Output the [x, y] coordinate of the center of the cell containing the given text.  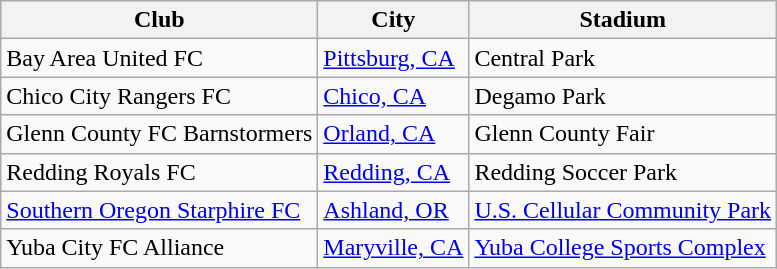
Pittsburg, CA [394, 58]
Chico, CA [394, 96]
Redding, CA [394, 172]
Glenn County Fair [623, 134]
Bay Area United FC [160, 58]
Glenn County FC Barnstormers [160, 134]
Central Park [623, 58]
Maryville, CA [394, 248]
City [394, 20]
Yuba City FC Alliance [160, 248]
Chico City Rangers FC [160, 96]
Redding Soccer Park [623, 172]
Stadium [623, 20]
Southern Oregon Starphire FC [160, 210]
Degamo Park [623, 96]
Club [160, 20]
Ashland, OR [394, 210]
Yuba College Sports Complex [623, 248]
U.S. Cellular Community Park [623, 210]
Orland, CA [394, 134]
Redding Royals FC [160, 172]
